For the text-containing cell, return its midpoint in [X, Y] coordinate format. 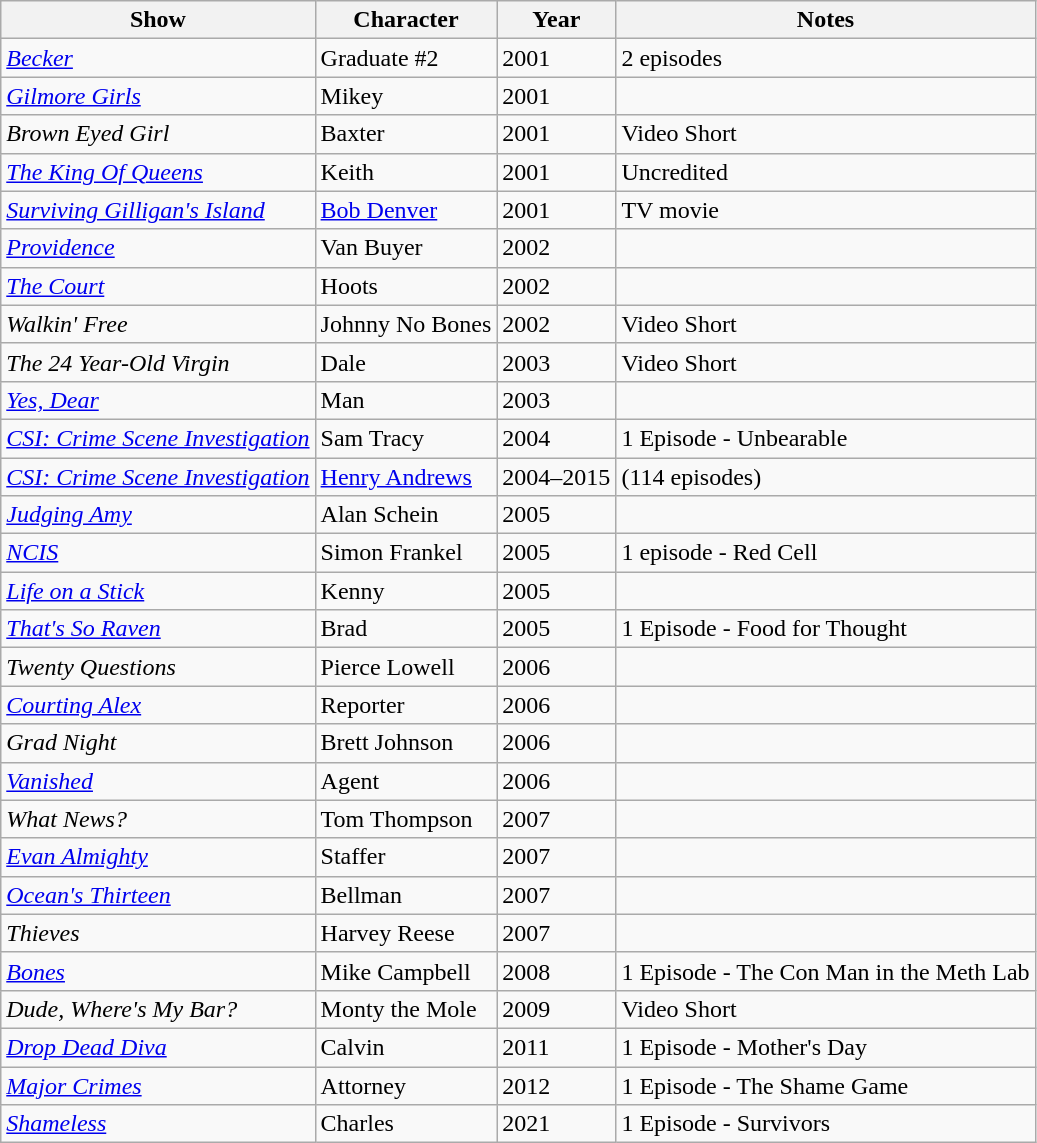
Attorney [406, 1085]
1 Episode - Unbearable [826, 438]
TV movie [826, 210]
Keith [406, 172]
Simon Frankel [406, 553]
Reporter [406, 705]
Notes [826, 20]
Ocean's Thirteen [158, 895]
Dude, Where's My Bar? [158, 1009]
Dale [406, 362]
2008 [556, 971]
Henry Andrews [406, 477]
Mikey [406, 96]
The King Of Queens [158, 172]
NCIS [158, 553]
Tom Thompson [406, 819]
Yes, Dear [158, 400]
1 Episode - Survivors [826, 1124]
Kenny [406, 591]
Charles [406, 1124]
Mike Campbell [406, 971]
2021 [556, 1124]
Staffer [406, 857]
Drop Dead Diva [158, 1047]
2011 [556, 1047]
Year [556, 20]
Evan Almighty [158, 857]
1 Episode - Mother's Day [826, 1047]
1 Episode - The Shame Game [826, 1085]
Harvey Reese [406, 933]
The Court [158, 286]
2 episodes [826, 58]
Courting Alex [158, 705]
Man [406, 400]
Becker [158, 58]
Grad Night [158, 743]
Graduate #2 [406, 58]
Thieves [158, 933]
Brett Johnson [406, 743]
Twenty Questions [158, 667]
Bones [158, 971]
Johnny No Bones [406, 324]
1 Episode - Food for Thought [826, 629]
Monty the Mole [406, 1009]
Pierce Lowell [406, 667]
Brad [406, 629]
Major Crimes [158, 1085]
The 24 Year-Old Virgin [158, 362]
Alan Schein [406, 515]
Hoots [406, 286]
Vanished [158, 781]
Bob Denver [406, 210]
That's So Raven [158, 629]
1 Episode - The Con Man in the Meth Lab [826, 971]
Life on a Stick [158, 591]
Baxter [406, 134]
2004 [556, 438]
Uncredited [826, 172]
What News? [158, 819]
2004–2015 [556, 477]
Calvin [406, 1047]
Sam Tracy [406, 438]
Van Buyer [406, 248]
Judging Amy [158, 515]
1 episode - Red Cell [826, 553]
Shameless [158, 1124]
Bellman [406, 895]
Gilmore Girls [158, 96]
Providence [158, 248]
Character [406, 20]
Surviving Gilligan's Island [158, 210]
(114 episodes) [826, 477]
Walkin' Free [158, 324]
Brown Eyed Girl [158, 134]
2009 [556, 1009]
2012 [556, 1085]
Show [158, 20]
Agent [406, 781]
